For the text-containing cell, return its midpoint in (x, y) coordinate format. 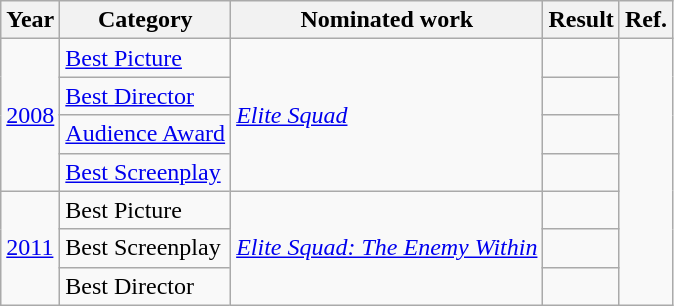
Elite Squad: The Enemy Within (387, 248)
Result (581, 20)
Elite Squad (387, 115)
2011 (30, 248)
Year (30, 20)
Category (146, 20)
Ref. (646, 20)
Nominated work (387, 20)
Audience Award (146, 134)
2008 (30, 115)
